Detect which cell encompasses the target text, then output its (X, Y) center coordinate. 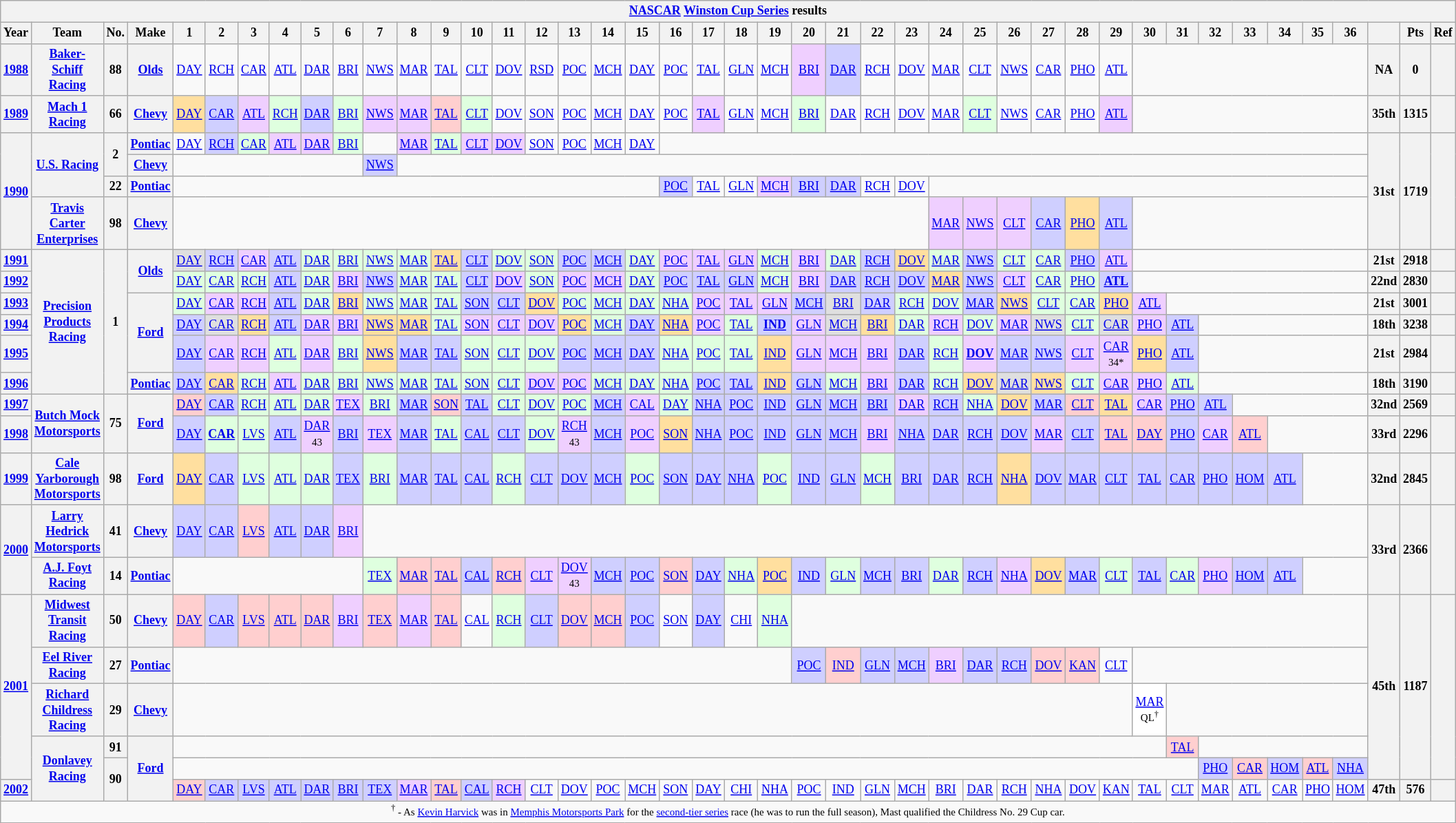
1992 (17, 282)
NA (1384, 70)
1994 (17, 325)
No. (116, 33)
50 (116, 621)
3238 (1415, 325)
Baker-Schiff Racing (67, 70)
33 (1250, 33)
Eel River Racing (67, 665)
88 (116, 70)
1998 (17, 434)
47th (1384, 789)
45th (1384, 687)
576 (1415, 789)
9 (446, 33)
2918 (1415, 260)
2002 (17, 789)
15 (642, 33)
7 (380, 33)
MARQL† (1150, 710)
Butch Mock Motorsports (67, 423)
36 (1351, 33)
1719 (1415, 191)
2830 (1415, 282)
Travis Carter Enterprises (67, 223)
3 (254, 33)
31 (1183, 33)
2845 (1415, 479)
20 (809, 33)
Pts (1415, 33)
DAR43 (317, 434)
8 (414, 33)
13 (574, 33)
2000 (17, 550)
90 (116, 779)
A.J. Foyt Racing (67, 576)
11 (509, 33)
1997 (17, 405)
41 (116, 531)
91 (116, 747)
DOV43 (574, 576)
5 (317, 33)
Richard Childress Racing (67, 710)
22nd (1384, 282)
U.S. Racing (67, 165)
1999 (17, 479)
18 (741, 33)
4 (285, 33)
1993 (17, 303)
31st (1384, 191)
Larry Hedrick Motorsports (67, 531)
RCH43 (574, 434)
26 (1014, 33)
Make (150, 33)
1991 (17, 260)
10 (476, 33)
NASCAR Winston Cup Series results (728, 11)
66 (116, 114)
35 (1318, 33)
2984 (1415, 354)
2001 (17, 687)
1988 (17, 70)
Year (17, 33)
6 (348, 33)
1990 (17, 191)
1996 (17, 383)
Midwest Transit Racing (67, 621)
2569 (1415, 405)
1995 (17, 354)
2366 (1415, 550)
34 (1285, 33)
Precision Products Racing (67, 322)
23 (911, 33)
12 (542, 33)
21 (843, 33)
1187 (1415, 687)
1989 (17, 114)
0 (1415, 70)
2296 (1415, 434)
19 (775, 33)
75 (116, 423)
30 (1150, 33)
3190 (1415, 383)
RSD (542, 70)
Ref (1443, 33)
Donlavey Racing (67, 769)
1315 (1415, 114)
24 (946, 33)
3001 (1415, 303)
28 (1083, 33)
Team (67, 33)
Mach 1 Racing (67, 114)
16 (676, 33)
17 (708, 33)
35th (1384, 114)
25 (980, 33)
32 (1215, 33)
Cale Yarborough Motorsports (67, 479)
CAR34* (1116, 354)
